Identify which cell holds the provided text, then report its (x, y) central coordinate. 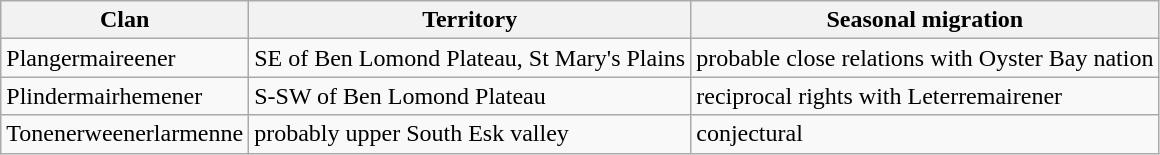
S-SW of Ben Lomond Plateau (470, 96)
conjectural (925, 134)
probably upper South Esk valley (470, 134)
Plangermaireener (125, 58)
reciprocal rights with Leterremairener (925, 96)
Seasonal migration (925, 20)
probable close relations with Oyster Bay nation (925, 58)
SE of Ben Lomond Plateau, St Mary's Plains (470, 58)
Territory (470, 20)
Clan (125, 20)
Plindermairhemener (125, 96)
Tonenerweenerlarmenne (125, 134)
